Capture the cell that displays the provided text and extract its (X, Y) central coordinate. 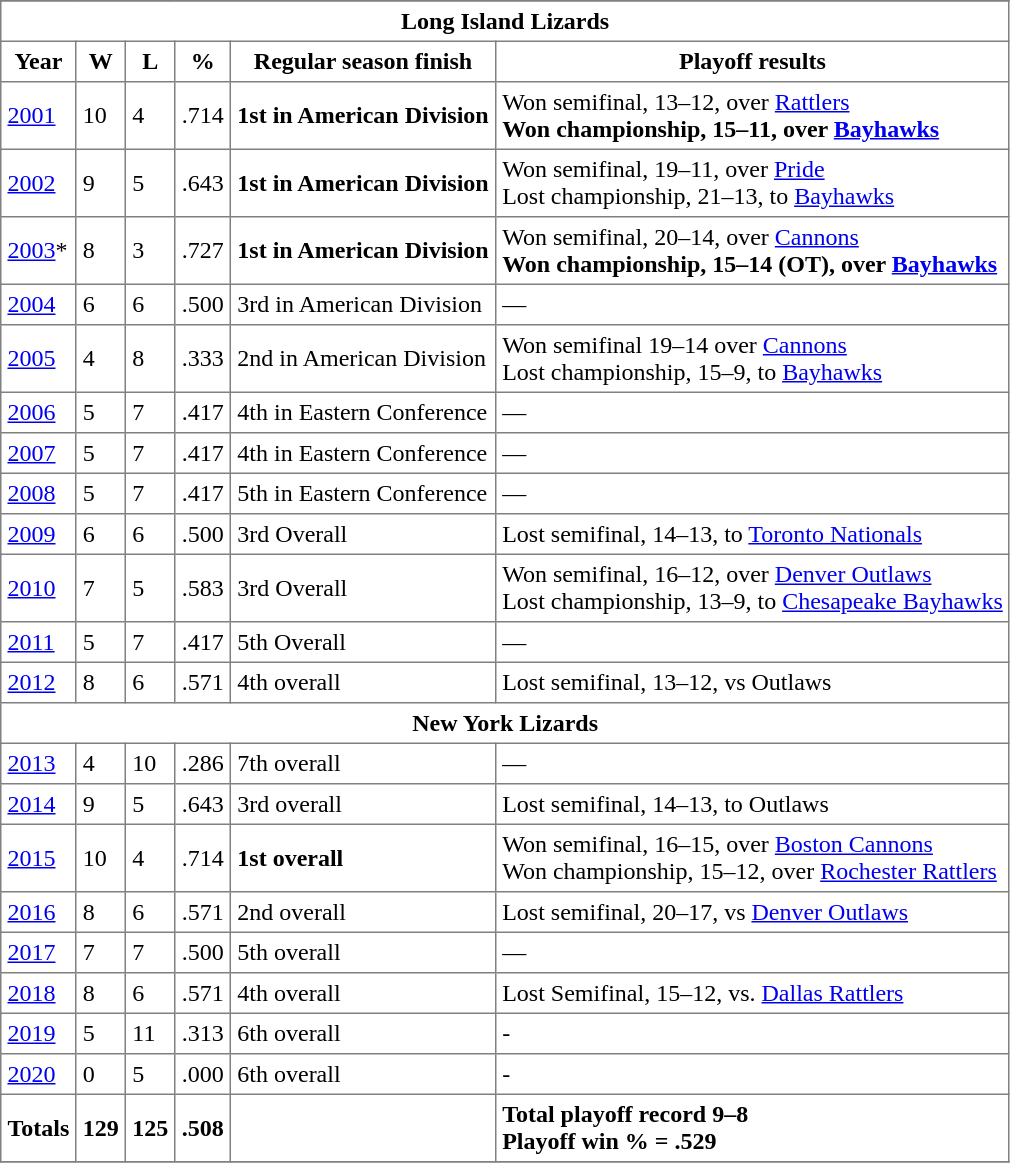
2006 (38, 412)
2016 (38, 912)
2020 (38, 1074)
Year (38, 61)
2nd in American Division (364, 359)
11 (151, 1033)
5th overall (364, 952)
3 (151, 251)
2013 (38, 763)
Won semifinal 19–14 over Cannons Lost championship, 15–9, to Bayhawks (752, 359)
Long Island Lizards (506, 21)
Playoff results (752, 61)
2012 (38, 682)
.000 (203, 1074)
2011 (38, 642)
.727 (203, 251)
Lost semifinal, 13–12, vs Outlaws (752, 682)
.508 (203, 1128)
Won semifinal, 16–15, over Boston Cannons Won championship, 15–12, over Rochester Rattlers (752, 858)
Won semifinal, 19–11, over Pride Lost championship, 21–13, to Bayhawks (752, 183)
2007 (38, 453)
1st overall (364, 858)
125 (151, 1128)
0 (101, 1074)
Lost semifinal, 14–13, to Toronto Nationals (752, 534)
2008 (38, 493)
.313 (203, 1033)
2017 (38, 952)
2nd overall (364, 912)
129 (101, 1128)
2009 (38, 534)
2005 (38, 359)
Lost Semifinal, 15–12, vs. Dallas Rattlers (752, 993)
% (203, 61)
5th in Eastern Conference (364, 493)
.333 (203, 359)
5th Overall (364, 642)
.583 (203, 588)
L (151, 61)
3rd overall (364, 804)
Total playoff record 9–8 Playoff win % = .529 (752, 1128)
2019 (38, 1033)
2015 (38, 858)
2010 (38, 588)
.286 (203, 763)
2001 (38, 116)
Lost semifinal, 14–13, to Outlaws (752, 804)
Won semifinal, 16–12, over Denver Outlaws Lost championship, 13–9, to Chesapeake Bayhawks (752, 588)
W (101, 61)
7th overall (364, 763)
3rd in American Division (364, 304)
Lost semifinal, 20–17, vs Denver Outlaws (752, 912)
2002 (38, 183)
2004 (38, 304)
New York Lizards (506, 723)
Won semifinal, 13–12, over Rattlers Won championship, 15–11, over Bayhawks (752, 116)
Won semifinal, 20–14, over Cannons Won championship, 15–14 (OT), over Bayhawks (752, 251)
2014 (38, 804)
2018 (38, 993)
Totals (38, 1128)
2003* (38, 251)
Regular season finish (364, 61)
